Capture the cell that displays the provided text and extract its [X, Y] central coordinate. 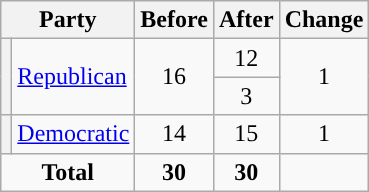
Change [324, 20]
After [246, 20]
3 [246, 96]
16 [174, 77]
Party [68, 20]
Before [174, 20]
15 [246, 134]
Republican [74, 77]
14 [174, 134]
12 [246, 58]
Total [68, 172]
Democratic [74, 134]
